Capture the cell that displays the provided text and extract its (x, y) central coordinate. 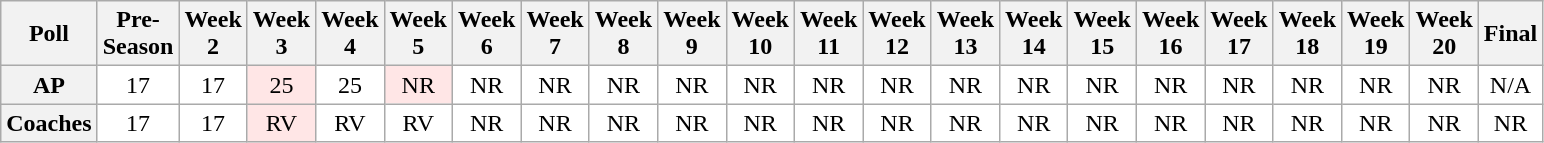
Week14 (1034, 34)
Week4 (350, 34)
Week10 (760, 34)
Week9 (692, 34)
Week15 (1102, 34)
Week2 (213, 34)
Coaches (49, 123)
Week12 (897, 34)
Week17 (1239, 34)
Week19 (1376, 34)
Pre-Season (138, 34)
Week3 (281, 34)
Week6 (486, 34)
Week5 (418, 34)
Week11 (828, 34)
Week8 (623, 34)
Final (1510, 34)
Week18 (1307, 34)
N/A (1510, 85)
Week7 (555, 34)
Week16 (1170, 34)
Week20 (1444, 34)
Poll (49, 34)
AP (49, 85)
Week13 (965, 34)
